Detect which cell encompasses the target text, then output its [x, y] center coordinate. 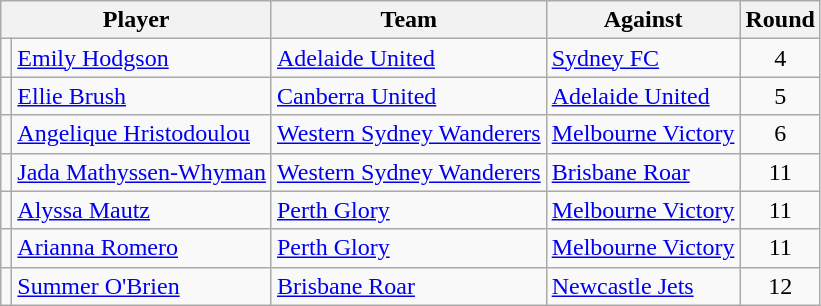
12 [780, 286]
Alyssa Mautz [142, 210]
6 [780, 134]
Against [643, 20]
Jada Mathyssen-Whyman [142, 172]
Sydney FC [643, 58]
Emily Hodgson [142, 58]
Team [408, 20]
Newcastle Jets [643, 286]
Angelique Hristodoulou [142, 134]
Player [136, 20]
5 [780, 96]
Ellie Brush [142, 96]
Round [780, 20]
Arianna Romero [142, 248]
Summer O'Brien [142, 286]
Canberra United [408, 96]
4 [780, 58]
